Scan for the cell matching the given text and deliver its (x, y) coordinate at center. 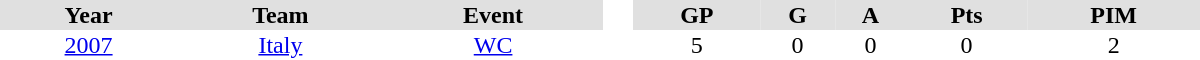
A (870, 15)
Pts (967, 15)
G (798, 15)
2007 (88, 45)
WC (494, 45)
5 (697, 45)
Italy (280, 45)
2 (1114, 45)
PIM (1114, 15)
Year (88, 15)
Team (280, 15)
GP (697, 15)
Event (494, 15)
